Output the (X, Y) coordinate of the center of the cell containing the given text.  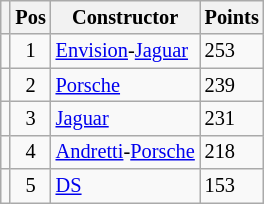
239 (232, 85)
DS (126, 186)
3 (30, 118)
Pos (30, 17)
218 (232, 152)
Porsche (126, 85)
2 (30, 85)
231 (232, 118)
Points (232, 17)
Constructor (126, 17)
1 (30, 51)
5 (30, 186)
Jaguar (126, 118)
Andretti-Porsche (126, 152)
4 (30, 152)
253 (232, 51)
Envision-Jaguar (126, 51)
153 (232, 186)
